For the text-containing cell, return its midpoint in [x, y] coordinate format. 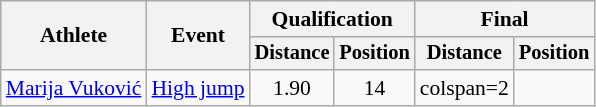
Event [198, 36]
14 [374, 88]
Athlete [74, 36]
High jump [198, 88]
Marija Vuković [74, 88]
Qualification [332, 19]
1.90 [292, 88]
colspan=2 [464, 88]
Final [504, 19]
